Search for the cell housing the specified text and yield its [X, Y] center coordinate. 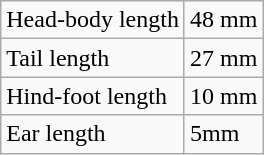
5mm [223, 134]
48 mm [223, 20]
27 mm [223, 58]
Tail length [93, 58]
Ear length [93, 134]
Head-body length [93, 20]
Hind-foot length [93, 96]
10 mm [223, 96]
